Return [X, Y] of the center of cell containing provided text 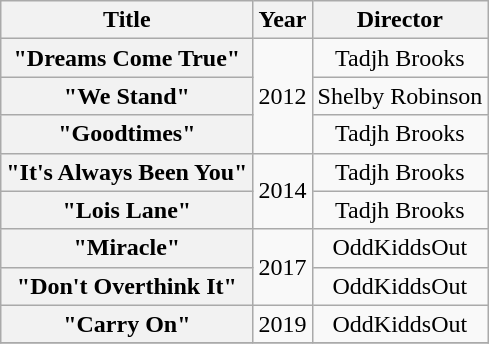
"It's Always Been You" [127, 172]
"Don't Overthink It" [127, 286]
2019 [282, 324]
"Lois Lane" [127, 210]
Director [400, 20]
Title [127, 20]
Year [282, 20]
2017 [282, 267]
"Miracle" [127, 248]
2014 [282, 191]
Shelby Robinson [400, 96]
2012 [282, 96]
"Carry On" [127, 324]
"Dreams Come True" [127, 58]
"We Stand" [127, 96]
"Goodtimes" [127, 134]
